Search for the cell housing the specified text and yield its (x, y) center coordinate. 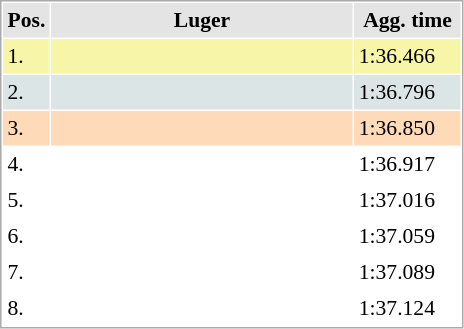
1:36.466 (407, 56)
8. (26, 308)
Pos. (26, 20)
1:36.917 (407, 164)
1:36.850 (407, 128)
1:36.796 (407, 92)
1:37.124 (407, 308)
7. (26, 272)
1:37.059 (407, 236)
Agg. time (407, 20)
6. (26, 236)
4. (26, 164)
3. (26, 128)
1:37.016 (407, 200)
5. (26, 200)
1:37.089 (407, 272)
1. (26, 56)
2. (26, 92)
Luger (202, 20)
